Scan for the cell matching the given text and deliver its [x, y] coordinate at center. 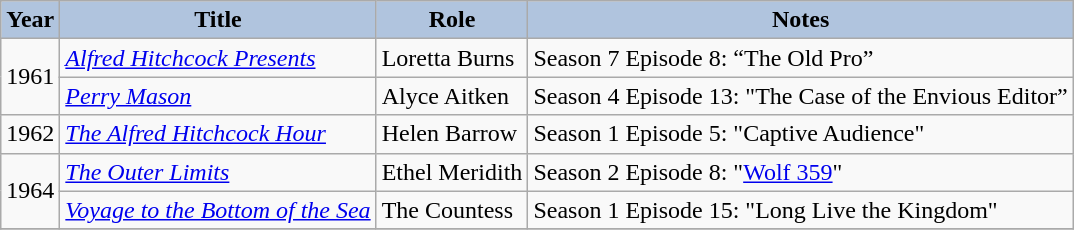
Ethel Meridith [452, 172]
Alyce Aitken [452, 96]
1964 [30, 191]
Role [452, 20]
The Alfred Hitchcock Hour [218, 134]
Season 7 Episode 8: “The Old Pro” [800, 58]
Title [218, 20]
The Countess [452, 210]
Season 1 Episode 5: "Captive Audience" [800, 134]
Season 1 Episode 15: "Long Live the Kingdom" [800, 210]
Year [30, 20]
Voyage to the Bottom of the Sea [218, 210]
1961 [30, 77]
The Outer Limits [218, 172]
Notes [800, 20]
Season 4 Episode 13: "The Case of the Envious Editor” [800, 96]
Perry Mason [218, 96]
1962 [30, 134]
Season 2 Episode 8: "Wolf 359" [800, 172]
Loretta Burns [452, 58]
Alfred Hitchcock Presents [218, 58]
Helen Barrow [452, 134]
